From the cell containing the given text, extract its center point as [X, Y] coordinate. 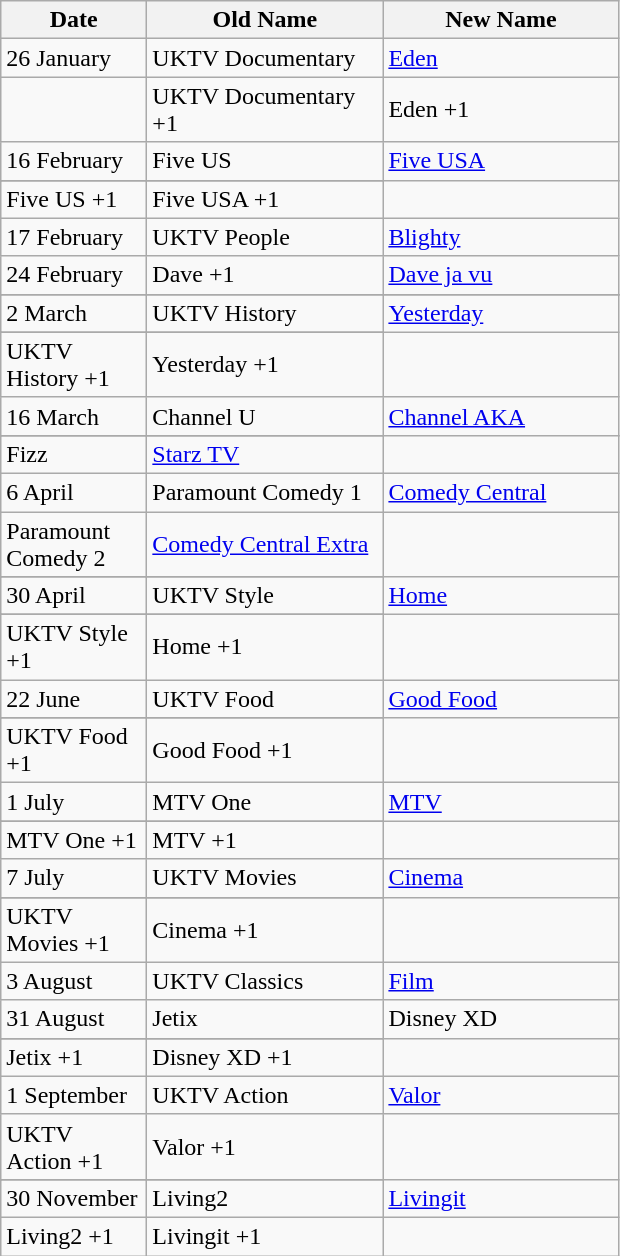
Dave +1 [265, 275]
UKTV History +1 [74, 364]
Disney XD +1 [265, 1057]
Living2 [265, 1198]
Eden +1 [501, 110]
Channel AKA [501, 416]
UKTV Food [265, 699]
UKTV Food +1 [74, 750]
UKTV People [265, 237]
30 April [74, 596]
MTV [501, 802]
Comedy Central [501, 492]
Yesterday +1 [265, 364]
New Name [501, 20]
1 September [74, 1095]
Yesterday [501, 313]
Good Food +1 [265, 750]
6 April [74, 492]
Date [74, 20]
Eden [501, 58]
Home [501, 596]
UKTV Movies [265, 878]
17 February [74, 237]
UKTV Documentary +1 [265, 110]
Dave ja vu [501, 275]
Cinema [501, 878]
MTV One [265, 802]
Valor +1 [265, 1146]
UKTV Movies +1 [74, 930]
Starz TV [265, 454]
UKTV Action [265, 1095]
Jetix [265, 1019]
Paramount Comedy 2 [74, 544]
16 March [74, 416]
UKTV Style +1 [74, 648]
Blighty [501, 237]
UKTV History [265, 313]
7 July [74, 878]
30 November [74, 1198]
Fizz [74, 454]
MTV +1 [265, 840]
UKTV Action +1 [74, 1146]
16 February [74, 161]
UKTV Style [265, 596]
Livingit +1 [265, 1236]
UKTV Documentary [265, 58]
Livingit [501, 1198]
26 January [74, 58]
Five USA [501, 161]
22 June [74, 699]
Old Name [265, 20]
Channel U [265, 416]
2 March [74, 313]
Cinema +1 [265, 930]
24 February [74, 275]
Paramount Comedy 1 [265, 492]
MTV One +1 [74, 840]
Home +1 [265, 648]
Disney XD [501, 1019]
Comedy Central Extra [265, 544]
Five US [265, 161]
1 July [74, 802]
3 August [74, 981]
31 August [74, 1019]
Valor [501, 1095]
Five USA +1 [265, 199]
Living2 +1 [74, 1236]
UKTV Classics [265, 981]
Good Food [501, 699]
Five US +1 [74, 199]
Jetix +1 [74, 1057]
Film [501, 981]
